Output the [X, Y] coordinate of the center of the cell containing the given text.  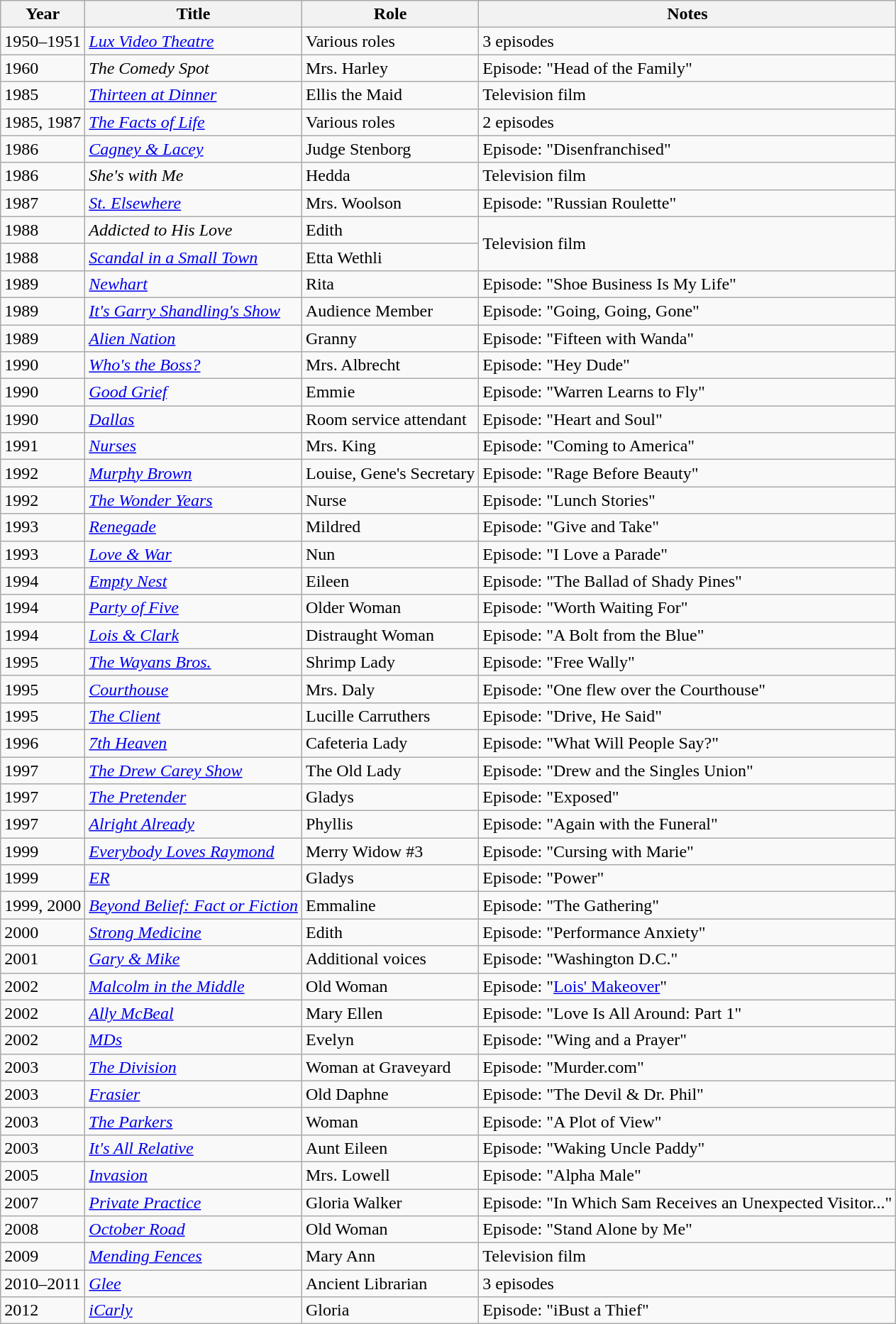
Mrs. Harley [390, 68]
The Pretender [194, 798]
Mrs. Daly [390, 689]
The Comedy Spot [194, 68]
1960 [43, 68]
Mending Fences [194, 1257]
It's All Relative [194, 1148]
Episode: "The Devil & Dr. Phil" [687, 1094]
The Facts of Life [194, 122]
Courthouse [194, 689]
Episode: "Love Is All Around: Part 1" [687, 1013]
Episode: "A Plot of View" [687, 1121]
Shrimp Lady [390, 662]
Invasion [194, 1175]
Woman [390, 1121]
Episode: "Going, Going, Gone" [687, 311]
Episode: "iBust a Thief" [687, 1311]
Mary Ellen [390, 1013]
Mrs. Lowell [390, 1175]
Older Woman [390, 608]
The Old Lady [390, 770]
Merry Widow #3 [390, 851]
The Division [194, 1067]
Episode: "Fifteen with Wanda" [687, 338]
Episode: "Wing and a Prayer" [687, 1040]
Episode: "Rage Before Beauty" [687, 473]
1950–1951 [43, 41]
Gloria [390, 1311]
It's Garry Shandling's Show [194, 311]
7th Heaven [194, 743]
Thirteen at Dinner [194, 95]
Ellis the Maid [390, 95]
Episode: "Alpha Male" [687, 1175]
Who's the Boss? [194, 365]
Episode: "I Love a Parade" [687, 554]
Episode: "Lois' Makeover" [687, 986]
Alien Nation [194, 338]
Etta Wethli [390, 257]
Hedda [390, 176]
Title [194, 14]
Gary & Mike [194, 959]
1999, 2000 [43, 905]
The Parkers [194, 1121]
The Drew Carey Show [194, 770]
ER [194, 878]
2009 [43, 1257]
Episode: "Again with the Funeral" [687, 824]
Mrs. Albrecht [390, 365]
Episode: "Drive, He Said" [687, 716]
Glee [194, 1284]
2012 [43, 1311]
Malcolm in the Middle [194, 986]
1987 [43, 203]
Aunt Eileen [390, 1148]
The Wayans Bros. [194, 662]
Additional voices [390, 959]
2008 [43, 1230]
Mrs. Woolson [390, 203]
Louise, Gene's Secretary [390, 473]
Addicted to His Love [194, 230]
2007 [43, 1203]
Evelyn [390, 1040]
Nun [390, 554]
Episode: "Hey Dude" [687, 365]
Audience Member [390, 311]
Woman at Graveyard [390, 1067]
Alright Already [194, 824]
Phyllis [390, 824]
Private Practice [194, 1203]
Murphy Brown [194, 473]
1991 [43, 446]
Everybody Loves Raymond [194, 851]
MDs [194, 1040]
Emmie [390, 392]
Episode: "Drew and the Singles Union" [687, 770]
Room service attendant [390, 419]
Mary Ann [390, 1257]
Mildred [390, 527]
Nurse [390, 500]
Strong Medicine [194, 932]
Episode: "Give and Take" [687, 527]
Episode: "Lunch Stories" [687, 500]
Episode: "Stand Alone by Me" [687, 1230]
Episode: "Waking Uncle Paddy" [687, 1148]
Episode: "Heart and Soul" [687, 419]
Granny [390, 338]
Episode: "Russian Roulette" [687, 203]
Mrs. King [390, 446]
Renegade [194, 527]
2005 [43, 1175]
Nurses [194, 446]
Episode: "A Bolt from the Blue" [687, 635]
1985, 1987 [43, 122]
Judge Stenborg [390, 149]
Newhart [194, 284]
Episode: "Warren Learns to Fly" [687, 392]
St. Elsewhere [194, 203]
Good Grief [194, 392]
Cagney & Lacey [194, 149]
Love & War [194, 554]
1985 [43, 95]
Beyond Belief: Fact or Fiction [194, 905]
Lux Video Theatre [194, 41]
October Road [194, 1230]
Lucille Carruthers [390, 716]
Episode: "One flew over the Courthouse" [687, 689]
Episode: "Murder.com" [687, 1067]
Episode: "Head of the Family" [687, 68]
2010–2011 [43, 1284]
Ally McBeal [194, 1013]
Cafeteria Lady [390, 743]
She's with Me [194, 176]
Frasier [194, 1094]
Episode: "Performance Anxiety" [687, 932]
Episode: "Coming to America" [687, 446]
2000 [43, 932]
2001 [43, 959]
Episode: "The Gathering" [687, 905]
Gloria Walker [390, 1203]
Episode: "Disenfranchised" [687, 149]
Episode: "Cursing with Marie" [687, 851]
1996 [43, 743]
Party of Five [194, 608]
Episode: "What Will People Say?" [687, 743]
Notes [687, 14]
iCarly [194, 1311]
Ancient Librarian [390, 1284]
The Wonder Years [194, 500]
Episode: "Washington D.C." [687, 959]
The Client [194, 716]
Lois & Clark [194, 635]
Episode: "Exposed" [687, 798]
Episode: "In Which Sam Receives an Unexpected Visitor..." [687, 1203]
Scandal in a Small Town [194, 257]
Dallas [194, 419]
Episode: "Power" [687, 878]
Distraught Woman [390, 635]
Empty Nest [194, 581]
Emmaline [390, 905]
Role [390, 14]
Rita [390, 284]
Episode: "The Ballad of Shady Pines" [687, 581]
Episode: "Free Wally" [687, 662]
Episode: "Shoe Business Is My Life" [687, 284]
Old Daphne [390, 1094]
2 episodes [687, 122]
Episode: "Worth Waiting For" [687, 608]
Year [43, 14]
Eileen [390, 581]
